For the text-containing cell, return its midpoint in [X, Y] coordinate format. 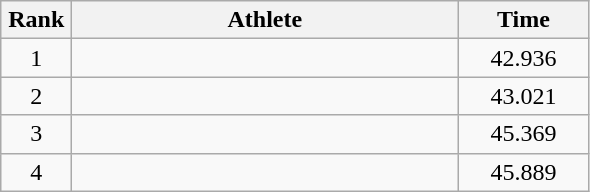
3 [36, 134]
1 [36, 58]
Time [524, 20]
45.369 [524, 134]
Athlete [265, 20]
45.889 [524, 172]
43.021 [524, 96]
Rank [36, 20]
4 [36, 172]
42.936 [524, 58]
2 [36, 96]
